Determine the [X, Y] coordinate at the center of the cell enclosing the given text.  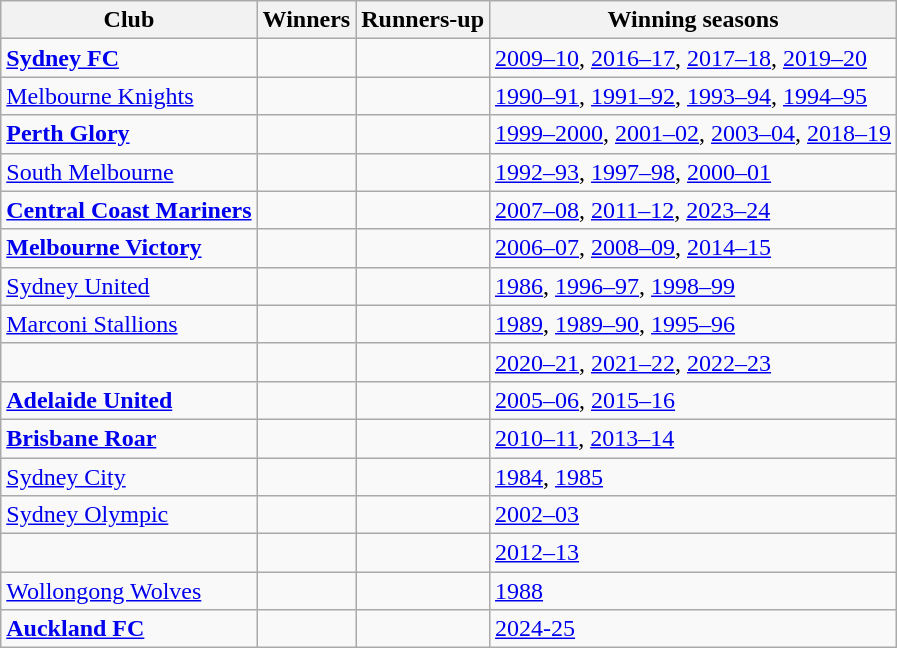
2024-25 [694, 629]
Wollongong Wolves [129, 591]
Runners-up [423, 20]
1988 [694, 591]
Winners [306, 20]
1990–91, 1991–92, 1993–94, 1994–95 [694, 96]
1986, 1996–97, 1998–99 [694, 286]
2009–10, 2016–17, 2017–18, 2019–20 [694, 58]
Brisbane Roar [129, 438]
Melbourne Knights [129, 96]
1984, 1985 [694, 477]
Sydney United [129, 286]
Sydney Olympic [129, 515]
Winning seasons [694, 20]
2012–13 [694, 553]
1999–2000, 2001–02, 2003–04, 2018–19 [694, 134]
Melbourne Victory [129, 248]
Marconi Stallions [129, 324]
Adelaide United [129, 400]
Auckland FC [129, 629]
Central Coast Mariners [129, 210]
2002–03 [694, 515]
South Melbourne [129, 172]
1992–93, 1997–98, 2000–01 [694, 172]
2006–07, 2008–09, 2014–15 [694, 248]
Sydney FC [129, 58]
2005–06, 2015–16 [694, 400]
2020–21, 2021–22, 2022–23 [694, 362]
Club [129, 20]
2010–11, 2013–14 [694, 438]
2007–08, 2011–12, 2023–24 [694, 210]
Sydney City [129, 477]
1989, 1989–90, 1995–96 [694, 324]
Perth Glory [129, 134]
